Identify which cell holds the provided text, then report its (X, Y) central coordinate. 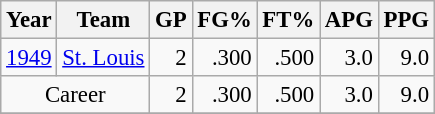
PPG (406, 20)
1949 (29, 58)
St. Louis (104, 58)
Career (76, 95)
FT% (288, 20)
Year (29, 20)
FG% (224, 20)
Team (104, 20)
APG (350, 20)
GP (171, 20)
